Determine the [x, y] coordinate at the center of the cell enclosing the given text.  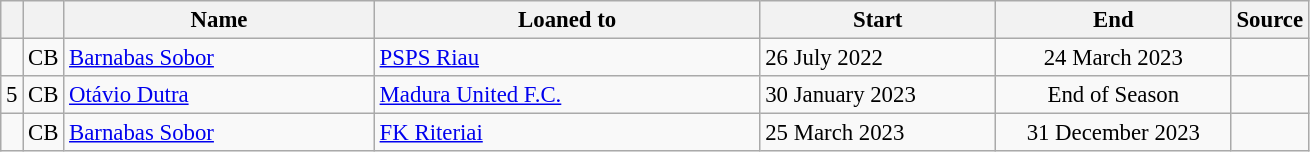
End [1114, 20]
PSPS Riau [567, 58]
Loaned to [567, 20]
25 March 2023 [878, 133]
Name [220, 20]
26 July 2022 [878, 58]
31 December 2023 [1114, 133]
FK Riteriai [567, 133]
Otávio Dutra [220, 95]
Start [878, 20]
5 [12, 95]
30 January 2023 [878, 95]
24 March 2023 [1114, 58]
Source [1270, 20]
Madura United F.C. [567, 95]
End of Season [1114, 95]
